Identify which cell holds the provided text, then report its [x, y] central coordinate. 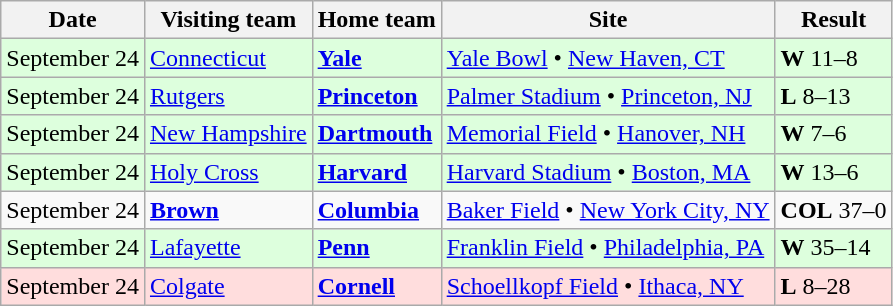
Yale [376, 58]
W 35–14 [834, 248]
Yale Bowl • New Haven, CT [608, 58]
Harvard Stadium • Boston, MA [608, 172]
L 8–13 [834, 96]
Palmer Stadium • Princeton, NJ [608, 96]
Result [834, 20]
L 8–28 [834, 286]
Baker Field • New York City, NY [608, 210]
Schoellkopf Field • Ithaca, NY [608, 286]
Lafayette [228, 248]
W 7–6 [834, 134]
Franklin Field • Philadelphia, PA [608, 248]
Columbia [376, 210]
Connecticut [228, 58]
Visiting team [228, 20]
Cornell [376, 286]
W 11–8 [834, 58]
Home team [376, 20]
Site [608, 20]
New Hampshire [228, 134]
Harvard [376, 172]
Memorial Field • Hanover, NH [608, 134]
Princeton [376, 96]
Brown [228, 210]
Penn [376, 248]
COL 37–0 [834, 210]
W 13–6 [834, 172]
Date [73, 20]
Rutgers [228, 96]
Colgate [228, 286]
Holy Cross [228, 172]
Dartmouth [376, 134]
